Determine the [x, y] coordinate at the center of the cell enclosing the given text.  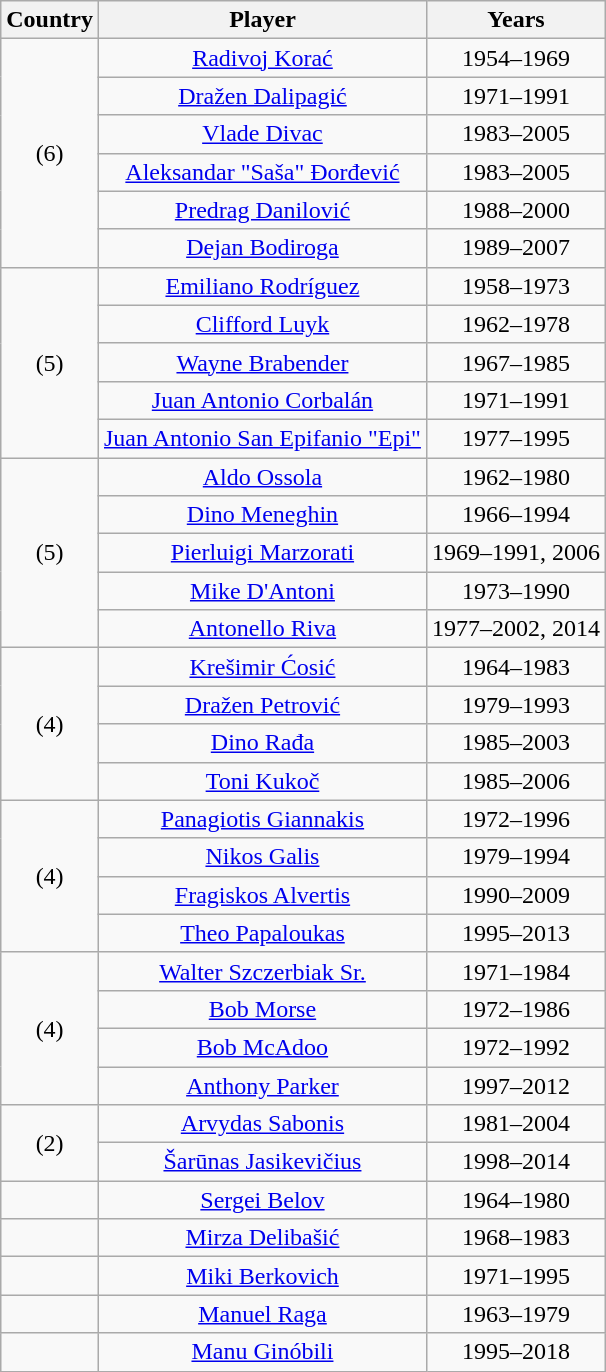
Mirza Delibašić [262, 1238]
1963–1979 [516, 1314]
Šarūnas Jasikevičius [262, 1162]
Dino Meneghin [262, 515]
1985–2003 [516, 743]
1972–1996 [516, 819]
Aleksandar "Saša" Đorđević [262, 172]
1969–1991, 2006 [516, 553]
Wayne Brabender [262, 362]
Clifford Luyk [262, 324]
Predrag Danilović [262, 210]
1972–1986 [516, 1009]
Player [262, 20]
Panagiotis Giannakis [262, 819]
Arvydas Sabonis [262, 1124]
1958–1973 [516, 286]
Dražen Petrović [262, 705]
1973–1990 [516, 591]
Mike D'Antoni [262, 591]
1964–1983 [516, 667]
1964–1980 [516, 1200]
1995–2018 [516, 1352]
Anthony Parker [262, 1085]
1954–1969 [516, 58]
1971–1984 [516, 971]
1967–1985 [516, 362]
1979–1993 [516, 705]
1979–1994 [516, 857]
Antonello Riva [262, 629]
(2) [50, 1143]
Dejan Bodiroga [262, 248]
Nikos Galis [262, 857]
Pierluigi Marzorati [262, 553]
Krešimir Ćosić [262, 667]
1989–2007 [516, 248]
Aldo Ossola [262, 477]
Years [516, 20]
1977–1995 [516, 438]
1990–2009 [516, 895]
Dražen Dalipagić [262, 96]
Toni Kukoč [262, 781]
Dino Rađa [262, 743]
Juan Antonio Corbalán [262, 400]
Manu Ginóbili [262, 1352]
Fragiskos Alvertis [262, 895]
1995–2013 [516, 933]
1971–1995 [516, 1276]
Manuel Raga [262, 1314]
Bob Morse [262, 1009]
Radivoj Korać [262, 58]
1988–2000 [516, 210]
Walter Szczerbiak Sr. [262, 971]
Sergei Belov [262, 1200]
Bob McAdoo [262, 1047]
Country [50, 20]
Vlade Divac [262, 134]
1997–2012 [516, 1085]
1981–2004 [516, 1124]
1968–1983 [516, 1238]
Emiliano Rodríguez [262, 286]
(6) [50, 153]
1985–2006 [516, 781]
1962–1980 [516, 477]
1966–1994 [516, 515]
1998–2014 [516, 1162]
1977–2002, 2014 [516, 629]
1972–1992 [516, 1047]
Miki Berkovich [262, 1276]
Theo Papaloukas [262, 933]
Juan Antonio San Epifanio "Epi" [262, 438]
1962–1978 [516, 324]
